From the cell containing the given text, extract its center point as [x, y] coordinate. 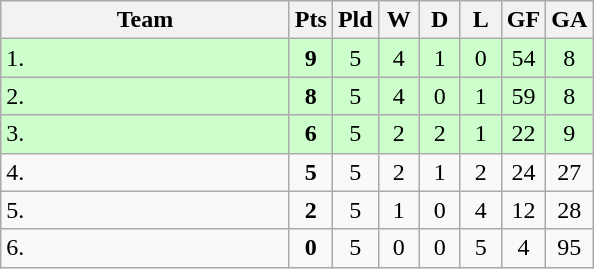
28 [570, 210]
Team [146, 20]
6. [146, 248]
27 [570, 172]
1. [146, 58]
GA [570, 20]
4. [146, 172]
54 [523, 58]
22 [523, 134]
12 [523, 210]
Pts [310, 20]
L [480, 20]
95 [570, 248]
Pld [355, 20]
GF [523, 20]
D [440, 20]
6 [310, 134]
2. [146, 96]
24 [523, 172]
3. [146, 134]
W [398, 20]
59 [523, 96]
5. [146, 210]
